Scan for the cell matching the given text and deliver its (X, Y) coordinate at center. 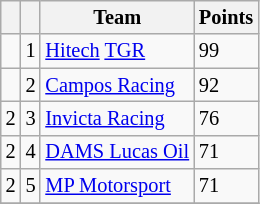
Invicta Racing (117, 118)
92 (226, 85)
Campos Racing (117, 85)
MP Motorsport (117, 186)
Team (117, 17)
76 (226, 118)
Hitech TGR (117, 51)
Points (226, 17)
4 (31, 152)
DAMS Lucas Oil (117, 152)
99 (226, 51)
5 (31, 186)
3 (31, 118)
1 (31, 51)
